Return (x, y) of the center of cell containing provided text 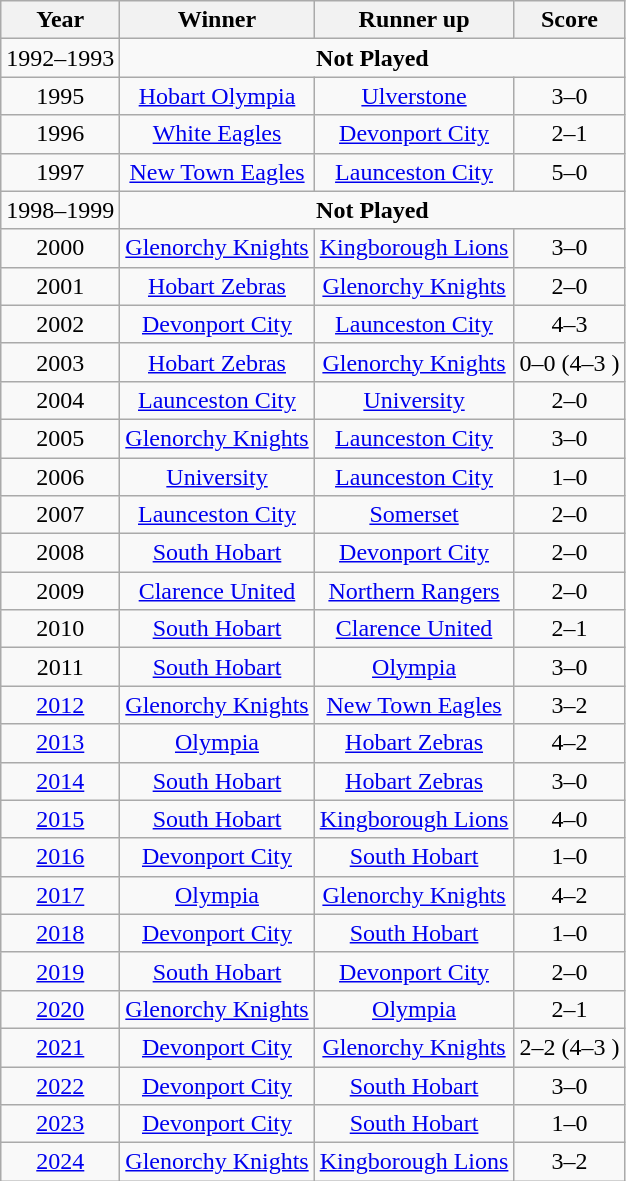
2020 (60, 1009)
2016 (60, 857)
2011 (60, 667)
0–0 (4–3 ) (570, 362)
2012 (60, 705)
Hobart Olympia (217, 96)
2007 (60, 515)
Score (570, 20)
2004 (60, 400)
1996 (60, 134)
2009 (60, 591)
2–2 (4–3 ) (570, 1047)
5–0 (570, 172)
2014 (60, 781)
2024 (60, 1162)
White Eagles (217, 134)
1992–1993 (60, 58)
2013 (60, 743)
2006 (60, 477)
4–0 (570, 819)
Northern Rangers (414, 591)
2003 (60, 362)
2010 (60, 629)
2023 (60, 1124)
2018 (60, 933)
2022 (60, 1085)
2008 (60, 553)
Ulverstone (414, 96)
2017 (60, 895)
2019 (60, 971)
2015 (60, 819)
Somerset (414, 515)
Winner (217, 20)
2002 (60, 324)
2021 (60, 1047)
2000 (60, 248)
Runner up (414, 20)
Year (60, 20)
2005 (60, 438)
4–3 (570, 324)
1997 (60, 172)
2001 (60, 286)
1998–1999 (60, 210)
1995 (60, 96)
